Locate the cell with the specified text and output its [x, y] center coordinate. 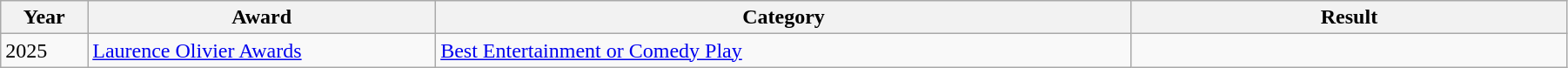
Award [262, 17]
Year [44, 17]
2025 [44, 51]
Best Entertainment or Comedy Play [784, 51]
Category [784, 17]
Result [1349, 17]
Laurence Olivier Awards [262, 51]
